Determine the (x, y) coordinate at the center of the cell enclosing the given text.  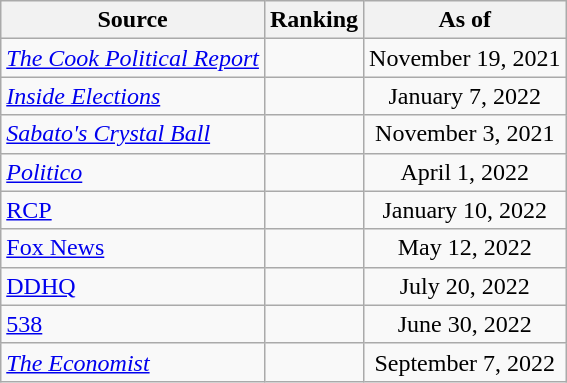
As of (465, 20)
September 7, 2022 (465, 362)
RCP (133, 210)
January 7, 2022 (465, 96)
Ranking (314, 20)
May 12, 2022 (465, 248)
July 20, 2022 (465, 286)
January 10, 2022 (465, 210)
June 30, 2022 (465, 324)
November 3, 2021 (465, 134)
November 19, 2021 (465, 58)
Inside Elections (133, 96)
The Economist (133, 362)
Sabato's Crystal Ball (133, 134)
DDHQ (133, 286)
Source (133, 20)
The Cook Political Report (133, 58)
538 (133, 324)
Politico (133, 172)
April 1, 2022 (465, 172)
Fox News (133, 248)
